Find where the given text appears and provide that cell's center as (X, Y) coordinate. 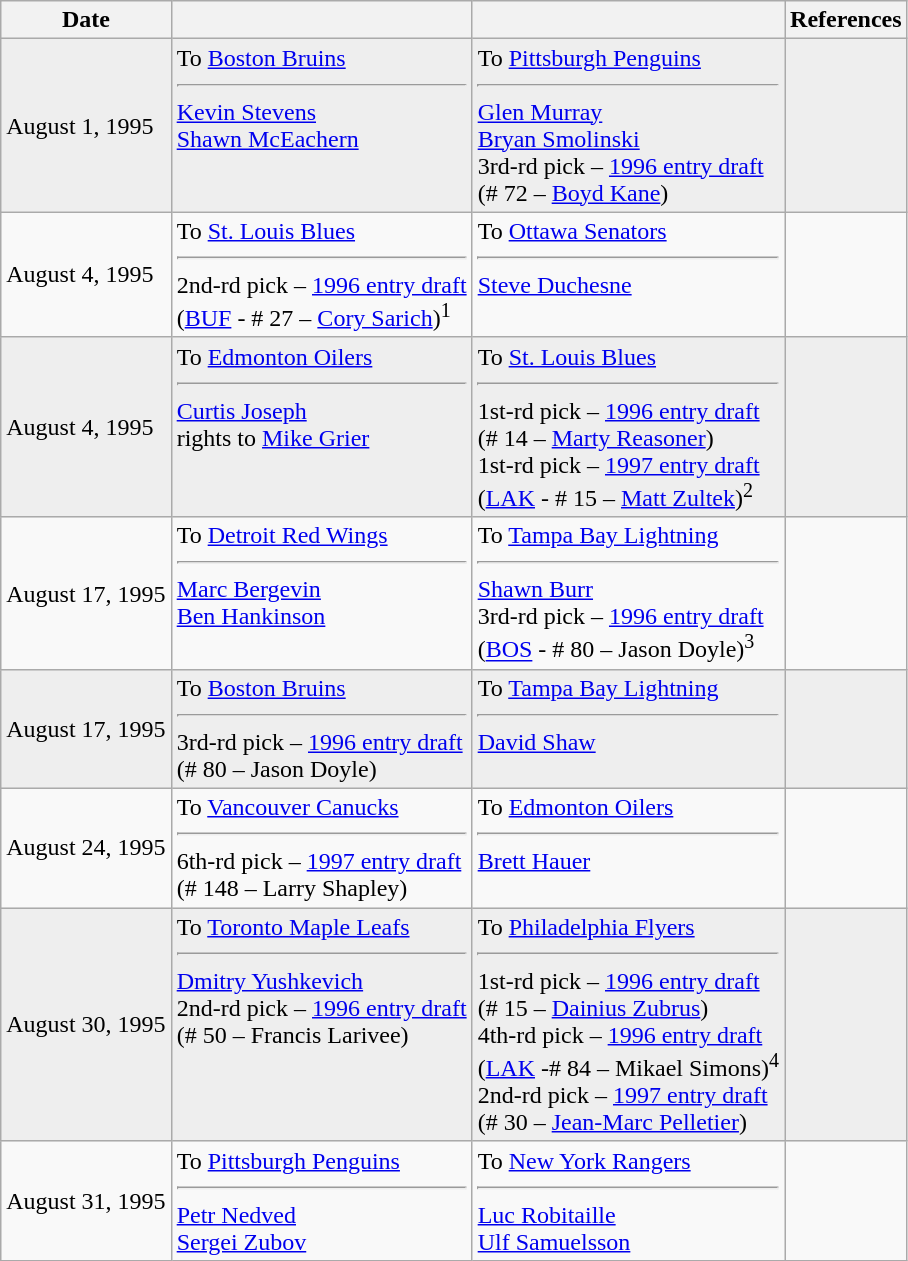
To St. Louis Blues2nd-rd pick – 1996 entry draft(BUF - # 27 – Cory Sarich)1 (322, 275)
August 24, 1995 (86, 848)
To Boston Bruins3rd-rd pick – 1996 entry draft(# 80 – Jason Doyle) (322, 730)
To Vancouver Canucks6th-rd pick – 1997 entry draft(# 148 – Larry Shapley) (322, 848)
August 31, 1995 (86, 1200)
To Tampa Bay LightningDavid Shaw (628, 730)
To Toronto Maple LeafsDmitry Yushkevich2nd-rd pick – 1996 entry draft(# 50 – Francis Larivee) (322, 1025)
August 1, 1995 (86, 126)
To St. Louis Blues1st-rd pick – 1996 entry draft(# 14 – Marty Reasoner)1st-rd pick – 1997 entry draft(LAK - # 15 – Matt Zultek)2 (628, 427)
To Tampa Bay LightningShawn Burr3rd-rd pick – 1996 entry draft(BOS - # 80 – Jason Doyle)3 (628, 594)
To Detroit Red WingsMarc BergevinBen Hankinson (322, 594)
To Ottawa SenatorsSteve Duchesne (628, 275)
August 30, 1995 (86, 1025)
References (846, 20)
To Edmonton OilersCurtis Josephrights to Mike Grier (322, 427)
To Edmonton OilersBrett Hauer (628, 848)
To Pittsburgh PenguinsGlen MurrayBryan Smolinski3rd-rd pick – 1996 entry draft(# 72 – Boyd Kane) (628, 126)
Date (86, 20)
To Boston BruinsKevin StevensShawn McEachern (322, 126)
To New York RangersLuc RobitailleUlf Samuelsson (628, 1200)
To Pittsburgh PenguinsPetr NedvedSergei Zubov (322, 1200)
